Determine the [X, Y] coordinate at the center of the cell enclosing the given text.  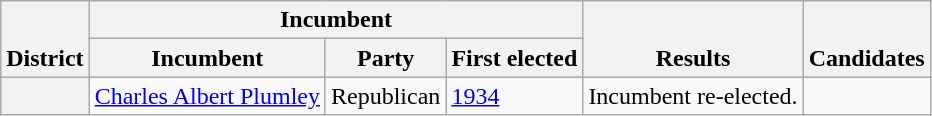
1934 [514, 96]
Charles Albert Plumley [207, 96]
Candidates [866, 39]
Results [693, 39]
Republican [385, 96]
District [45, 39]
First elected [514, 58]
Incumbent re-elected. [693, 96]
Party [385, 58]
